For the text-containing cell, return its midpoint in [x, y] coordinate format. 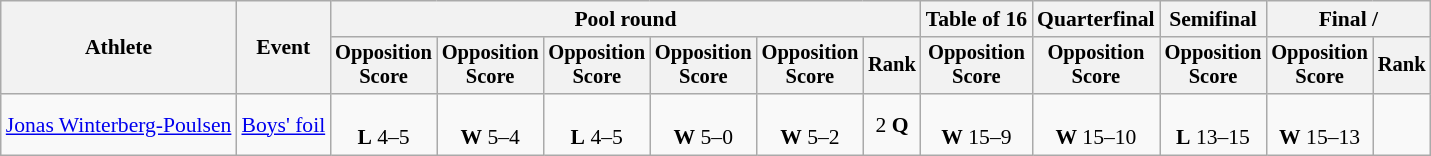
W 5–2 [810, 124]
L 13–15 [1214, 124]
Pool round [626, 19]
Table of 16 [976, 19]
W 15–10 [1096, 124]
W 15–9 [976, 124]
Event [283, 48]
Quarterfinal [1096, 19]
2 Q [892, 124]
Final / [1348, 19]
W 15–13 [1320, 124]
Boys' foil [283, 124]
W 5–0 [704, 124]
Semifinal [1214, 19]
Athlete [119, 48]
Jonas Winterberg-Poulsen [119, 124]
W 5–4 [490, 124]
